Output the (x, y) coordinate of the center of the cell containing the given text.  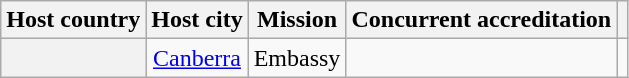
Host country (74, 20)
Mission (297, 20)
Canberra (197, 58)
Host city (197, 20)
Embassy (297, 58)
Concurrent accreditation (482, 20)
